Capture the cell that displays the provided text and extract its [X, Y] central coordinate. 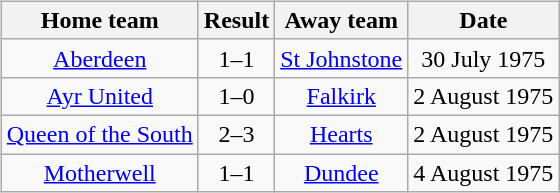
Falkirk [342, 96]
Aberdeen [100, 58]
4 August 1975 [484, 173]
Dundee [342, 173]
Ayr United [100, 96]
Hearts [342, 134]
Away team [342, 20]
Queen of the South [100, 134]
1–0 [236, 96]
Date [484, 20]
Result [236, 20]
St Johnstone [342, 58]
2–3 [236, 134]
Home team [100, 20]
Motherwell [100, 173]
30 July 1975 [484, 58]
